Return [x, y] of the center of cell containing provided text 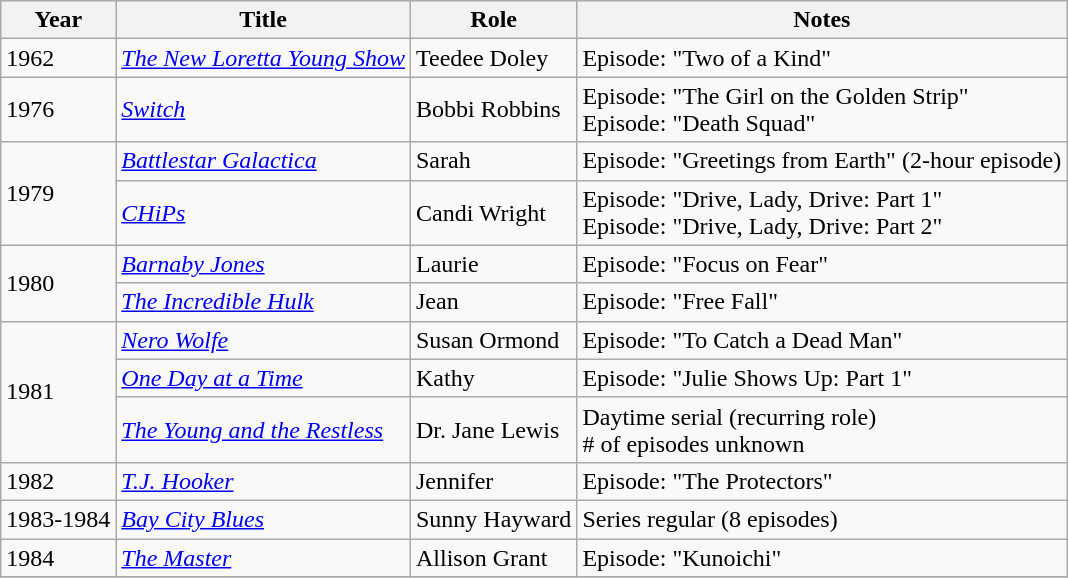
Jennifer [493, 481]
Episode: "The Girl on the Golden Strip"Episode: "Death Squad" [822, 110]
The Incredible Hulk [264, 302]
The New Loretta Young Show [264, 58]
Jean [493, 302]
The Master [264, 557]
CHiPs [264, 212]
Episode: "Focus on Fear" [822, 264]
Sarah [493, 161]
1981 [58, 392]
1979 [58, 194]
Notes [822, 20]
Dr. Jane Lewis [493, 430]
Candi Wright [493, 212]
Episode: "Drive, Lady, Drive: Part 1"Episode: "Drive, Lady, Drive: Part 2" [822, 212]
1983-1984 [58, 519]
Bobbi Robbins [493, 110]
1976 [58, 110]
1982 [58, 481]
Battlestar Galactica [264, 161]
T.J. Hooker [264, 481]
Title [264, 20]
One Day at a Time [264, 378]
Switch [264, 110]
The Young and the Restless [264, 430]
Series regular (8 episodes) [822, 519]
Episode: "The Protectors" [822, 481]
Nero Wolfe [264, 340]
1984 [58, 557]
Daytime serial (recurring role)# of episodes unknown [822, 430]
Role [493, 20]
Episode: "Julie Shows Up: Part 1" [822, 378]
Teedee Doley [493, 58]
Susan Ormond [493, 340]
Episode: "Free Fall" [822, 302]
Year [58, 20]
Laurie [493, 264]
Bay City Blues [264, 519]
Episode: "To Catch a Dead Man" [822, 340]
Episode: "Greetings from Earth" (2-hour episode) [822, 161]
Sunny Hayward [493, 519]
Barnaby Jones [264, 264]
Episode: "Kunoichi" [822, 557]
Kathy [493, 378]
Episode: "Two of a Kind" [822, 58]
1980 [58, 283]
1962 [58, 58]
Allison Grant [493, 557]
